Search for the cell housing the specified text and yield its [X, Y] center coordinate. 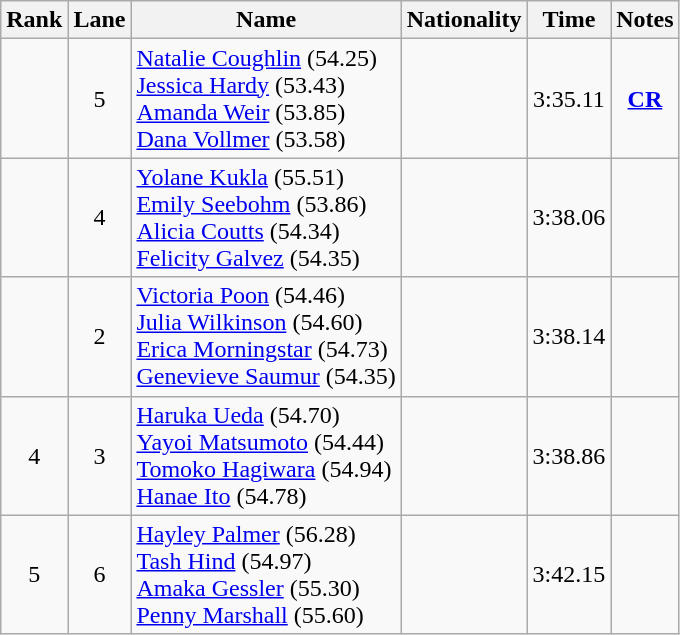
Lane [100, 20]
6 [100, 574]
3:42.15 [569, 574]
Nationality [464, 20]
3:38.86 [569, 456]
2 [100, 336]
3:38.06 [569, 218]
Victoria Poon (54.46) Julia Wilkinson (54.60) Erica Morningstar (54.73) Genevieve Saumur (54.35) [266, 336]
Hayley Palmer (56.28) Tash Hind (54.97) Amaka Gessler (55.30) Penny Marshall (55.60) [266, 574]
Rank [34, 20]
3:35.11 [569, 98]
3:38.14 [569, 336]
3 [100, 456]
Haruka Ueda (54.70) Yayoi Matsumoto (54.44) Tomoko Hagiwara (54.94) Hanae Ito (54.78) [266, 456]
Natalie Coughlin (54.25) Jessica Hardy (53.43) Amanda Weir (53.85) Dana Vollmer (53.58) [266, 98]
CR [645, 98]
Name [266, 20]
Time [569, 20]
Notes [645, 20]
Yolane Kukla (55.51) Emily Seebohm (53.86) Alicia Coutts (54.34) Felicity Galvez (54.35) [266, 218]
